Return the (X, Y) coordinate for the center point of the cell that contains the specified text.  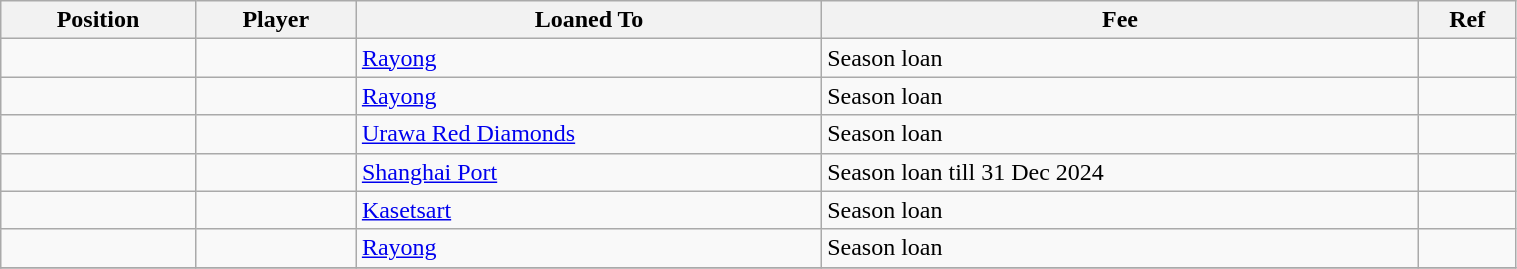
Season loan till 31 Dec 2024 (1120, 172)
Urawa Red Diamonds (588, 134)
Player (276, 20)
Shanghai Port (588, 172)
Ref (1467, 20)
Loaned To (588, 20)
Position (98, 20)
Kasetsart (588, 210)
Fee (1120, 20)
